Search for the cell housing the specified text and yield its (x, y) center coordinate. 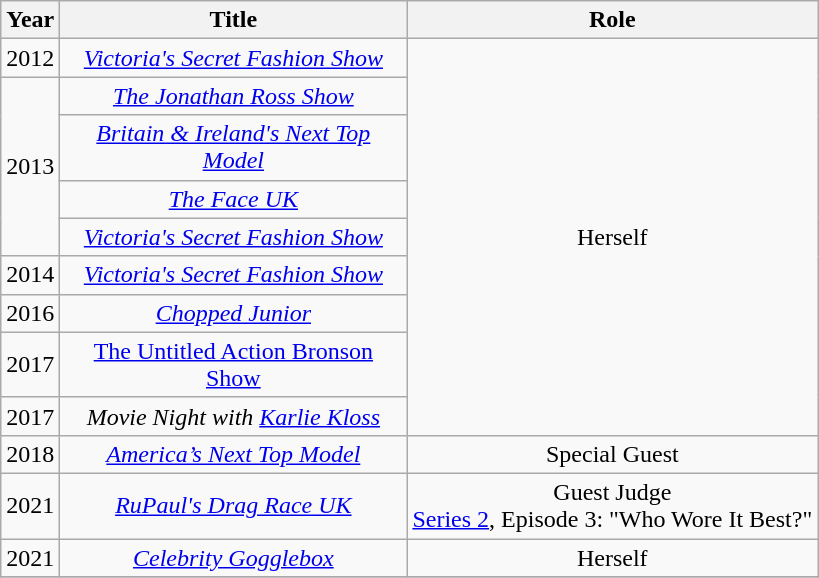
The Untitled Action Bronson Show (234, 364)
Movie Night with Karlie Kloss (234, 416)
Britain & Ireland's Next Top Model (234, 148)
Role (612, 20)
2018 (30, 454)
The Face UK (234, 199)
America’s Next Top Model (234, 454)
Special Guest (612, 454)
Title (234, 20)
Celebrity Gogglebox (234, 557)
2012 (30, 58)
Year (30, 20)
2016 (30, 313)
Chopped Junior (234, 313)
The Jonathan Ross Show (234, 96)
2013 (30, 166)
2014 (30, 275)
RuPaul's Drag Race UK (234, 506)
Guest JudgeSeries 2, Episode 3: "Who Wore It Best?" (612, 506)
